From the cell containing the given text, extract its center point as (x, y) coordinate. 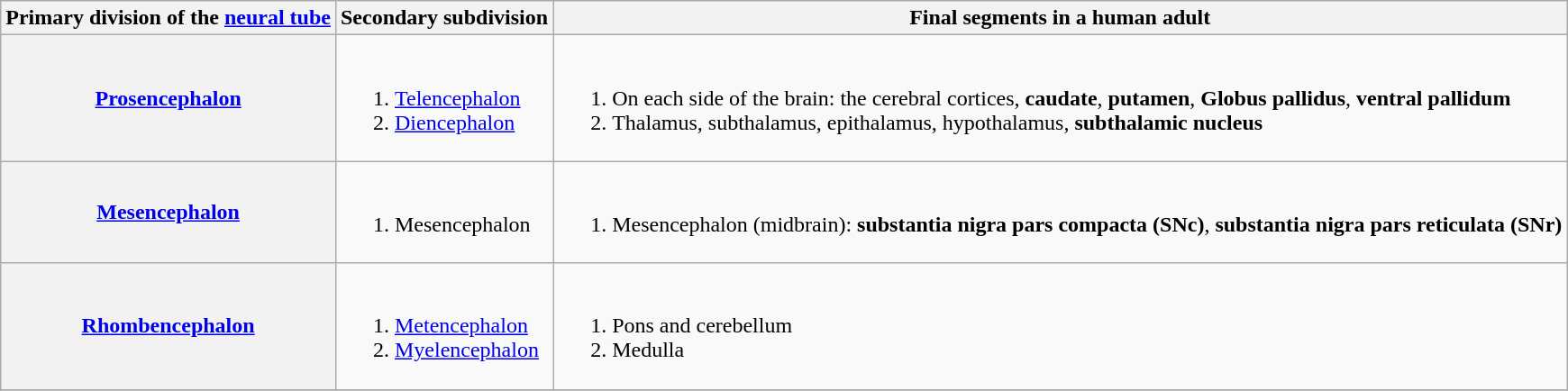
Primary division of the neural tube (169, 18)
Final segments in a human adult (1060, 18)
MetencephalonMyelencephalon (443, 326)
Mesencephalon (midbrain): substantia nigra pars compacta (SNc), substantia nigra pars reticulata (SNr) (1060, 213)
TelencephalonDiencephalon (443, 98)
Prosencephalon (169, 98)
Rhombencephalon (169, 326)
Pons and cerebellumMedulla (1060, 326)
Secondary subdivision (443, 18)
